For the text-containing cell, return its midpoint in (x, y) coordinate format. 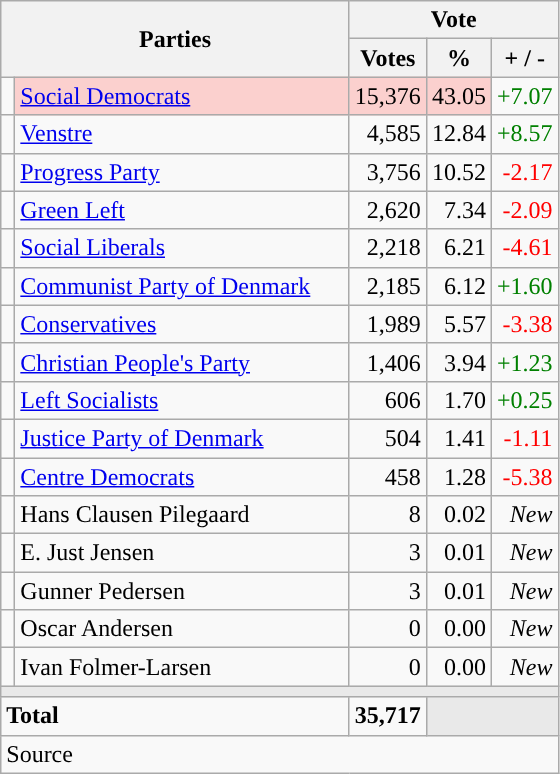
Conservatives (182, 324)
Total (176, 716)
Social Democrats (182, 96)
2,218 (388, 248)
6.12 (458, 286)
12.84 (458, 134)
Communist Party of Denmark (182, 286)
10.52 (458, 172)
-3.38 (524, 324)
Left Socialists (182, 400)
Source (280, 754)
Progress Party (182, 172)
+7.07 (524, 96)
3,756 (388, 172)
458 (388, 477)
-1.11 (524, 438)
504 (388, 438)
+1.60 (524, 286)
+8.57 (524, 134)
1.41 (458, 438)
-4.61 (524, 248)
15,376 (388, 96)
2,620 (388, 210)
E. Just Jensen (182, 553)
+1.23 (524, 362)
1.70 (458, 400)
Christian People's Party (182, 362)
43.05 (458, 96)
Venstre (182, 134)
606 (388, 400)
Oscar Andersen (182, 629)
2,185 (388, 286)
Parties (176, 39)
+ / - (524, 58)
Justice Party of Denmark (182, 438)
Vote (454, 20)
Ivan Folmer-Larsen (182, 667)
4,585 (388, 134)
-5.38 (524, 477)
Gunner Pedersen (182, 591)
0.02 (458, 515)
3.94 (458, 362)
Centre Democrats (182, 477)
-2.17 (524, 172)
Votes (388, 58)
-2.09 (524, 210)
1,406 (388, 362)
Green Left (182, 210)
Social Liberals (182, 248)
8 (388, 515)
6.21 (458, 248)
+0.25 (524, 400)
1,989 (388, 324)
7.34 (458, 210)
Hans Clausen Pilegaard (182, 515)
5.57 (458, 324)
35,717 (388, 716)
1.28 (458, 477)
% (458, 58)
